Locate the cell with the specified text and output its [X, Y] center coordinate. 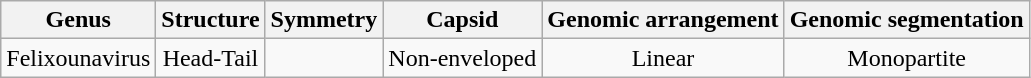
Felixounavirus [78, 58]
Head-Tail [210, 58]
Genomic segmentation [906, 20]
Capsid [462, 20]
Monopartite [906, 58]
Symmetry [324, 20]
Structure [210, 20]
Linear [663, 58]
Non-enveloped [462, 58]
Genomic arrangement [663, 20]
Genus [78, 20]
